From the cell containing the given text, extract its center point as [X, Y] coordinate. 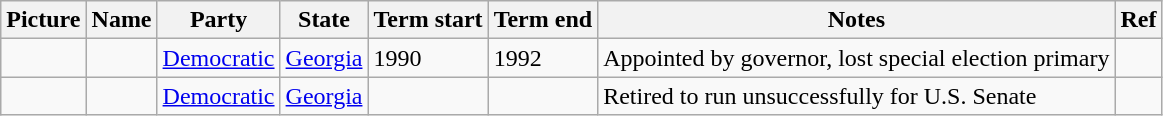
Picture [44, 20]
Notes [856, 20]
Ref [1138, 20]
Party [218, 20]
Term end [543, 20]
1990 [428, 58]
1992 [543, 58]
Term start [428, 20]
Appointed by governor, lost special election primary [856, 58]
Name [122, 20]
Retired to run unsuccessfully for U.S. Senate [856, 96]
State [324, 20]
